Locate the cell with the specified text and output its (X, Y) center coordinate. 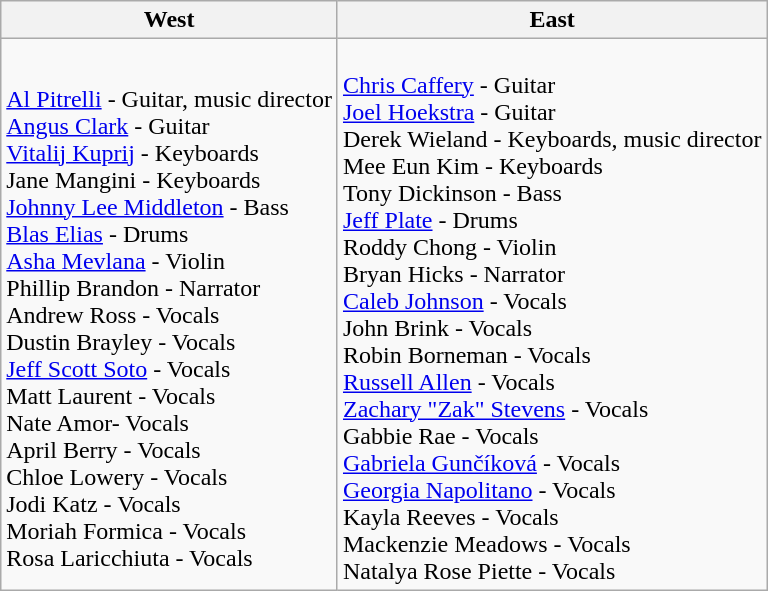
West (170, 20)
East (552, 20)
